Return (X, Y) of the center of cell containing provided text 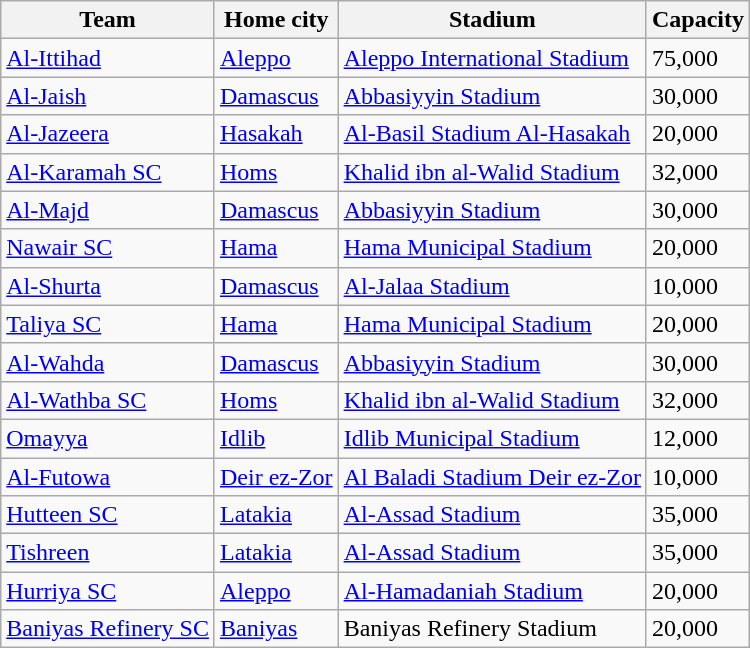
Al-Karamah SC (108, 172)
Hurriya SC (108, 591)
Baniyas Refinery Stadium (492, 629)
Hutteen SC (108, 515)
Al-Majd (108, 210)
Nawair SC (108, 248)
Aleppo International Stadium (492, 58)
Home city (276, 20)
Al-Futowa (108, 477)
Baniyas Refinery SC (108, 629)
Al-Shurta (108, 286)
12,000 (698, 438)
Stadium (492, 20)
75,000 (698, 58)
Hasakah (276, 134)
Al-Jazeera (108, 134)
Idlib Municipal Stadium (492, 438)
Al-Wathba SC (108, 400)
Baniyas (276, 629)
Al-Jaish (108, 96)
Al-Ittihad (108, 58)
Taliya SC (108, 324)
Deir ez-Zor (276, 477)
Capacity (698, 20)
Idlib (276, 438)
Al Baladi Stadium Deir ez-Zor (492, 477)
Al-Basil Stadium Al-Hasakah (492, 134)
Omayya (108, 438)
Team (108, 20)
Al-Hamadaniah Stadium (492, 591)
Al-Wahda (108, 362)
Al-Jalaa Stadium (492, 286)
Tishreen (108, 553)
